For the text-containing cell, return its midpoint in [x, y] coordinate format. 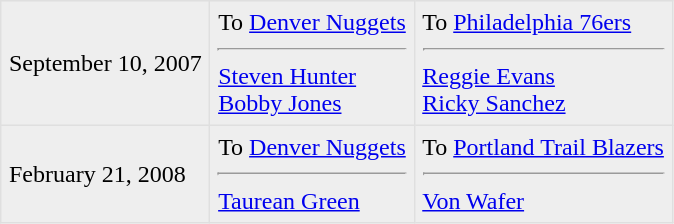
To Denver NuggetsTaurean Green [312, 174]
February 21, 2008 [106, 174]
To Portland Trail BlazersVon Wafer [543, 174]
To Philadelphia 76ersReggie EvansRicky Sanchez [543, 63]
To Denver NuggetsSteven HunterBobby Jones [312, 63]
September 10, 2007 [106, 63]
